Locate the cell with the specified text and output its (x, y) center coordinate. 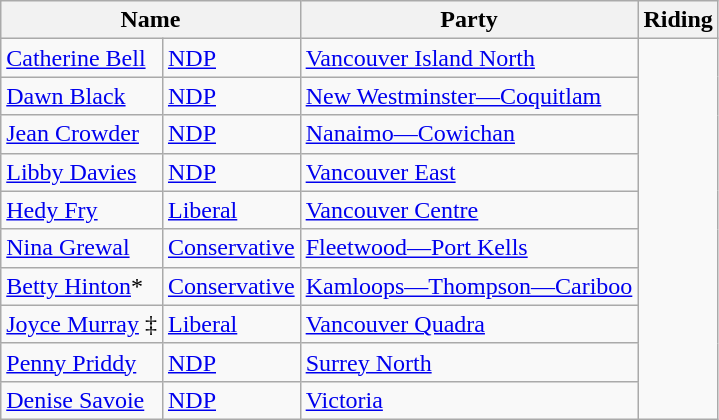
Dawn Black (82, 96)
Surrey North (469, 362)
Catherine Bell (82, 58)
Denise Savoie (82, 400)
Betty Hinton* (82, 286)
Riding (678, 20)
Party (469, 20)
Penny Priddy (82, 362)
Vancouver Centre (469, 210)
Vancouver East (469, 172)
New Westminster—Coquitlam (469, 96)
Kamloops—Thompson—Cariboo (469, 286)
Hedy Fry (82, 210)
Nina Grewal (82, 248)
Fleetwood—Port Kells (469, 248)
Victoria (469, 400)
Libby Davies (82, 172)
Vancouver Island North (469, 58)
Vancouver Quadra (469, 324)
Name (150, 20)
Jean Crowder (82, 134)
Joyce Murray ‡ (82, 324)
Nanaimo—Cowichan (469, 134)
